Search for the cell housing the specified text and yield its (X, Y) center coordinate. 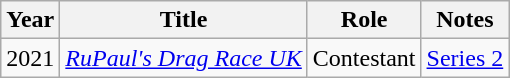
Year (30, 20)
Role (364, 20)
Title (184, 20)
Series 2 (465, 58)
Contestant (364, 58)
RuPaul's Drag Race UK (184, 58)
2021 (30, 58)
Notes (465, 20)
